Find where the given text appears and provide that cell's center as [x, y] coordinate. 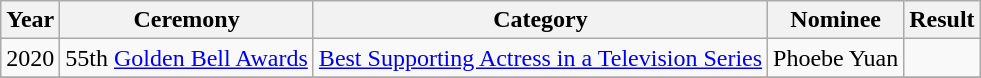
2020 [30, 58]
Best Supporting Actress in a Television Series [540, 58]
Phoebe Yuan [836, 58]
Category [540, 20]
Nominee [836, 20]
Year [30, 20]
Ceremony [187, 20]
55th Golden Bell Awards [187, 58]
Result [942, 20]
